Find where the given text appears and provide that cell's center as [X, Y] coordinate. 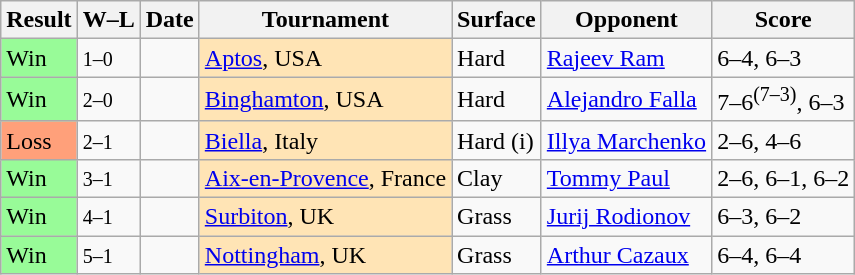
2–1 [108, 140]
Surface [497, 20]
2–0 [108, 100]
Binghamton, USA [325, 100]
Hard (i) [497, 140]
Aix-en-Provence, France [325, 178]
Result [39, 20]
Alejandro Falla [626, 100]
Aptos, USA [325, 58]
Loss [39, 140]
Tommy Paul [626, 178]
1–0 [108, 58]
Nottingham, UK [325, 255]
Clay [497, 178]
6–4, 6–3 [784, 58]
Score [784, 20]
Date [170, 20]
Arthur Cazaux [626, 255]
Biella, Italy [325, 140]
Illya Marchenko [626, 140]
6–4, 6–4 [784, 255]
2–6, 6–1, 6–2 [784, 178]
5–1 [108, 255]
Tournament [325, 20]
4–1 [108, 217]
2–6, 4–6 [784, 140]
W–L [108, 20]
6–3, 6–2 [784, 217]
Surbiton, UK [325, 217]
Opponent [626, 20]
Rajeev Ram [626, 58]
7–6(7–3), 6–3 [784, 100]
Jurij Rodionov [626, 217]
3–1 [108, 178]
